Detect which cell encompasses the target text, then output its [X, Y] center coordinate. 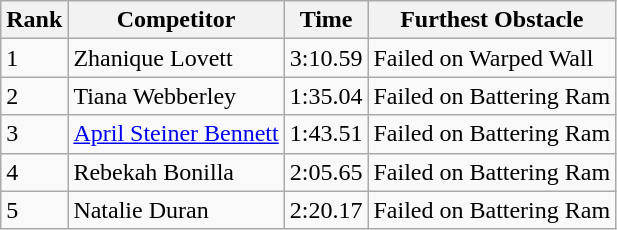
Rebekah Bonilla [176, 172]
Furthest Obstacle [492, 20]
Zhanique Lovett [176, 58]
3 [34, 134]
Rank [34, 20]
Competitor [176, 20]
Failed on Warped Wall [492, 58]
Natalie Duran [176, 210]
2:05.65 [326, 172]
2 [34, 96]
5 [34, 210]
2:20.17 [326, 210]
1:35.04 [326, 96]
1 [34, 58]
April Steiner Bennett [176, 134]
Tiana Webberley [176, 96]
Time [326, 20]
3:10.59 [326, 58]
1:43.51 [326, 134]
4 [34, 172]
